Extract the [X, Y] coordinate from the center of the cell holding the provided text.  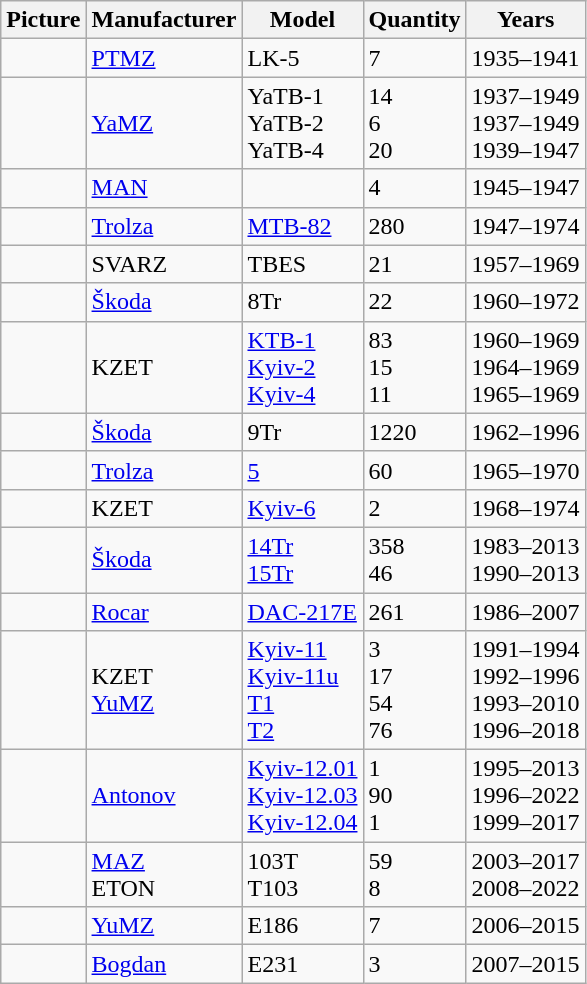
YuMZ [164, 926]
Kyiv-11Kyiv-11uT1T2 [302, 690]
Kyiv-12.01Kyiv-12.03Kyiv-12.04 [302, 796]
1957–1969 [526, 264]
Kyiv-6 [302, 508]
TBES [302, 264]
Antonov [164, 796]
1960–19691964–19691965–1969 [526, 367]
1995–20131996–20221999–2017 [526, 796]
E186 [302, 926]
1937–19491937–19491939–1947 [526, 123]
MAN [164, 188]
280 [414, 226]
1983–20131990–2013 [526, 560]
YaMZ [164, 123]
3175476 [414, 690]
Rocar [164, 611]
8Tr [302, 302]
Manufacturer [164, 20]
103TT103 [302, 874]
831511 [414, 367]
9Tr [302, 432]
Picture [44, 20]
YaTB-1YaTB-2YaTB-4 [302, 123]
KZET YuMZ [164, 690]
Bogdan [164, 964]
DAC-217E [302, 611]
261 [414, 611]
1220 [414, 432]
2 [414, 508]
21 [414, 264]
1935–1941 [526, 58]
4 [414, 188]
598 [414, 874]
MTB-82 [302, 226]
2006–2015 [526, 926]
1991–19941992–19961993–20101996–2018 [526, 690]
1986–2007 [526, 611]
1947–1974 [526, 226]
1960–1972 [526, 302]
14Tr15Tr [302, 560]
3 [414, 964]
14620 [414, 123]
MAZ ETON [164, 874]
22 [414, 302]
SVARZ [164, 264]
5 [302, 470]
2007–2015 [526, 964]
1965–1970 [526, 470]
2003–20172008–2022 [526, 874]
1968–1974 [526, 508]
Years [526, 20]
60 [414, 470]
LK-5 [302, 58]
1962–1996 [526, 432]
1901 [414, 796]
Quantity [414, 20]
PTMZ [164, 58]
35846 [414, 560]
KTB-1Kyiv-2Kyiv-4 [302, 367]
Model [302, 20]
E231 [302, 964]
1945–1947 [526, 188]
